Locate the cell with the specified text and output its [X, Y] center coordinate. 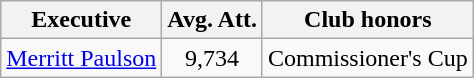
Executive [82, 20]
Avg. Att. [212, 20]
Commissioner's Cup [368, 58]
9,734 [212, 58]
Club honors [368, 20]
Merritt Paulson [82, 58]
